Search for the cell housing the specified text and yield its (x, y) center coordinate. 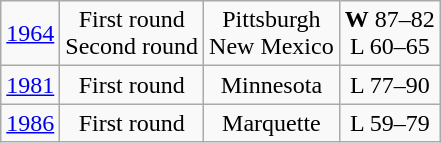
Minnesota (272, 85)
L 59–79 (390, 123)
First roundSecond round (132, 34)
Marquette (272, 123)
1986 (30, 123)
1964 (30, 34)
1981 (30, 85)
W 87–82L 60–65 (390, 34)
L 77–90 (390, 85)
PittsburghNew Mexico (272, 34)
